For the text-containing cell, return its midpoint in [X, Y] coordinate format. 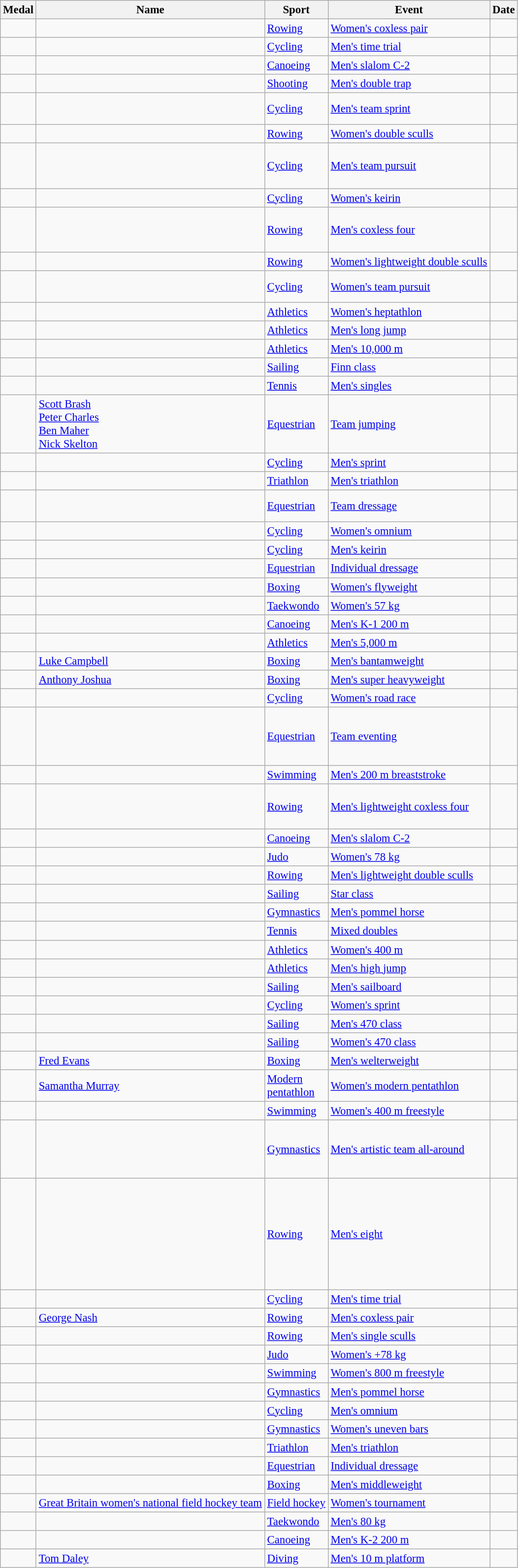
Women's uneven bars [409, 1429]
Event [409, 10]
Men's K-1 200 m [409, 624]
Women's coxless pair [409, 29]
Women's lightweight double sculls [409, 261]
Men's 200 m breaststroke [409, 775]
Men's eight [409, 1235]
Team jumping [409, 424]
Women's flyweight [409, 587]
Men's K-2 200 m [409, 1540]
Field hockey [296, 1503]
Men's 10,000 m [409, 349]
Sport [296, 10]
Modernpentathlon [296, 1086]
Men's lightweight double sculls [409, 875]
Men's artistic team all-around [409, 1149]
Men's singles [409, 385]
Women's tournament [409, 1503]
Great Britain women's national field hockey team [150, 1503]
Men's sprint [409, 463]
Men's coxless four [409, 229]
Date [504, 10]
Men's sailboard [409, 987]
Women's team pursuit [409, 287]
Star class [409, 894]
Women's keirin [409, 198]
Finn class [409, 367]
Men's long jump [409, 330]
Women's 57 kg [409, 606]
Men's middleweight [409, 1484]
Women's modern pentathlon [409, 1086]
Luke Campbell [150, 661]
Women's 470 class [409, 1042]
Diving [296, 1559]
Women's +78 kg [409, 1355]
Women's 400 m freestyle [409, 1111]
Men's single sculls [409, 1336]
Team eventing [409, 736]
Samantha Murray [150, 1086]
Women's 800 m freestyle [409, 1374]
Men's coxless pair [409, 1318]
Women's 78 kg [409, 857]
Men's keirin [409, 550]
Men's team sprint [409, 109]
Women's 400 m [409, 950]
Women's omnium [409, 531]
Team dressage [409, 506]
Men's super heavyweight [409, 679]
Women's heptathlon [409, 312]
Medal [19, 10]
Name [150, 10]
Men's omnium [409, 1410]
Men's 10 m platform [409, 1559]
Women's road race [409, 698]
Men's 5,000 m [409, 642]
Men's double trap [409, 84]
Shooting [296, 84]
Men's bantamweight [409, 661]
Men's 470 class [409, 1024]
Men's high jump [409, 968]
Men's team pursuit [409, 166]
Mixed doubles [409, 931]
Fred Evans [150, 1060]
Anthony Joshua [150, 679]
Scott BrashPeter CharlesBen MaherNick Skelton [150, 424]
Men's welterweight [409, 1060]
Women's double sculls [409, 134]
Men's 80 kg [409, 1521]
Tom Daley [150, 1559]
Men's lightweight coxless four [409, 807]
George Nash [150, 1318]
Women's sprint [409, 1005]
